Search for the cell housing the specified text and yield its (x, y) center coordinate. 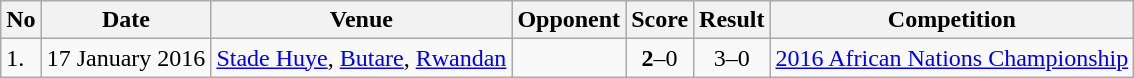
No (21, 20)
17 January 2016 (126, 58)
1. (21, 58)
2016 African Nations Championship (952, 58)
Stade Huye, Butare, Rwandan (362, 58)
3–0 (732, 58)
Competition (952, 20)
Date (126, 20)
Venue (362, 20)
Score (660, 20)
2–0 (660, 58)
Result (732, 20)
Opponent (569, 20)
